Extract the [x, y] coordinate from the center of the cell holding the provided text.  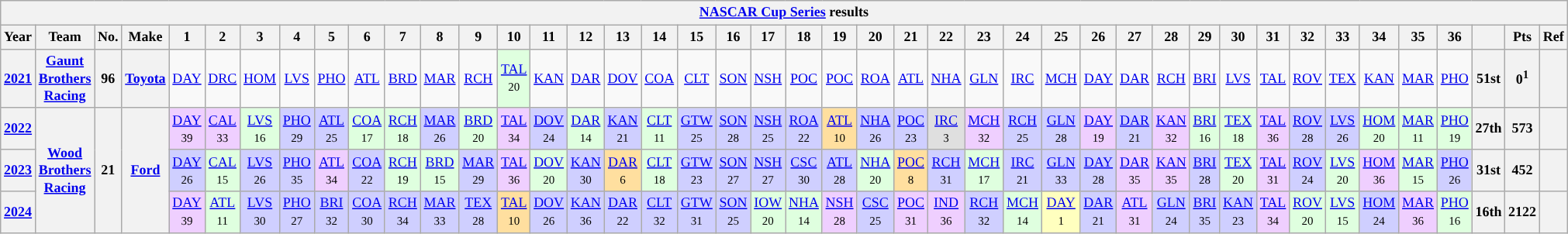
POC31 [911, 212]
25 [1061, 37]
DAY26 [187, 170]
COA22 [368, 170]
TAL31 [1273, 170]
GTW31 [696, 212]
BRI28 [1205, 170]
GLN33 [1061, 170]
10 [514, 37]
Make [146, 37]
Pts [1523, 37]
MCH32 [984, 129]
MAR33 [440, 212]
17 [768, 37]
DAY19 [1098, 129]
No. [109, 37]
TEX20 [1238, 170]
ATL31 [1135, 212]
BRI35 [1205, 212]
RCH34 [402, 212]
DAR14 [585, 129]
SON [734, 78]
POC8 [911, 170]
ROA22 [804, 129]
5 [332, 37]
1 [187, 37]
CAL15 [223, 170]
ROA [876, 78]
COA [659, 78]
2022 [19, 129]
01 [1523, 78]
2023 [19, 170]
32 [1307, 37]
RCH25 [1023, 129]
BRI32 [332, 212]
IRC [1023, 78]
31 [1273, 37]
12 [585, 37]
RCH32 [984, 212]
SON25 [734, 212]
ROV28 [1307, 129]
GLN24 [1171, 212]
NSH28 [839, 212]
COA17 [368, 129]
NSH27 [768, 170]
HOM20 [1379, 129]
2122 [1523, 212]
18 [804, 37]
ROV20 [1307, 212]
IRC21 [1023, 170]
PHO29 [296, 129]
ROV24 [1307, 170]
TAL10 [514, 212]
15 [696, 37]
ROV [1307, 78]
IOW20 [768, 212]
23 [984, 37]
6 [368, 37]
PHO19 [1455, 129]
TAL [1273, 78]
24 [1023, 37]
GTW23 [696, 170]
NHA26 [876, 129]
27th [1489, 129]
PHO26 [1455, 170]
GLN28 [1061, 129]
BRD [402, 78]
KAN32 [1171, 129]
PHO35 [296, 170]
8 [440, 37]
3 [261, 37]
452 [1523, 170]
Team [64, 37]
CLT [696, 78]
TEX28 [478, 212]
KAN23 [1238, 212]
MAR15 [1418, 170]
Toyota [146, 78]
TEX [1342, 78]
MCH14 [1023, 212]
PHO16 [1455, 212]
Ref [1553, 37]
DOV [623, 78]
27 [1135, 37]
LVS15 [1342, 212]
ATL11 [223, 212]
NHA [946, 78]
HOM36 [1379, 170]
MCH17 [984, 170]
ATL28 [839, 170]
20 [876, 37]
16 [734, 37]
GLN [984, 78]
NSH25 [768, 129]
DOV26 [549, 212]
MCH [1061, 78]
IRC3 [946, 129]
Wood Brothers Racing [64, 170]
Ford [146, 170]
DAR35 [1135, 170]
IND36 [946, 212]
22 [946, 37]
COA30 [368, 212]
DRC [223, 78]
KAN21 [623, 129]
LVS16 [261, 129]
MAR11 [1418, 129]
Year [19, 37]
13 [623, 37]
NASCAR Cup Series results [784, 12]
ATL10 [839, 129]
TEX18 [1238, 129]
KAN36 [585, 212]
11 [549, 37]
TAL20 [514, 78]
573 [1523, 129]
DAY1 [1061, 212]
PHO27 [296, 212]
7 [402, 37]
NSH [768, 78]
DOV20 [549, 170]
HOM [261, 78]
CLT32 [659, 212]
2021 [19, 78]
MAR29 [478, 170]
POC23 [911, 129]
GTW25 [696, 129]
BRD15 [440, 170]
2 [223, 37]
LVS20 [1342, 170]
DAR6 [623, 170]
4 [296, 37]
16th [1489, 212]
CSC25 [876, 212]
51st [1489, 78]
34 [1379, 37]
96 [109, 78]
HOM24 [1379, 212]
SON27 [734, 170]
28 [1171, 37]
DOV24 [549, 129]
35 [1418, 37]
ATL25 [332, 129]
DAR22 [623, 212]
29 [1205, 37]
RCH19 [402, 170]
NHA20 [876, 170]
LVS30 [261, 212]
MAR26 [440, 129]
RCH31 [946, 170]
CLT11 [659, 129]
2024 [19, 212]
BRI [1205, 78]
31st [1489, 170]
26 [1098, 37]
KAN35 [1171, 170]
CAL33 [223, 129]
RCH18 [402, 129]
33 [1342, 37]
NHA14 [804, 212]
CLT18 [659, 170]
KAN30 [585, 170]
ATL34 [332, 170]
BRD20 [478, 129]
36 [1455, 37]
SON28 [734, 129]
9 [478, 37]
14 [659, 37]
DAY28 [1098, 170]
MAR36 [1418, 212]
CSC30 [804, 170]
19 [839, 37]
BRI16 [1205, 129]
Gaunt Brothers Racing [64, 78]
30 [1238, 37]
